Locate the cell with the specified text and output its [x, y] center coordinate. 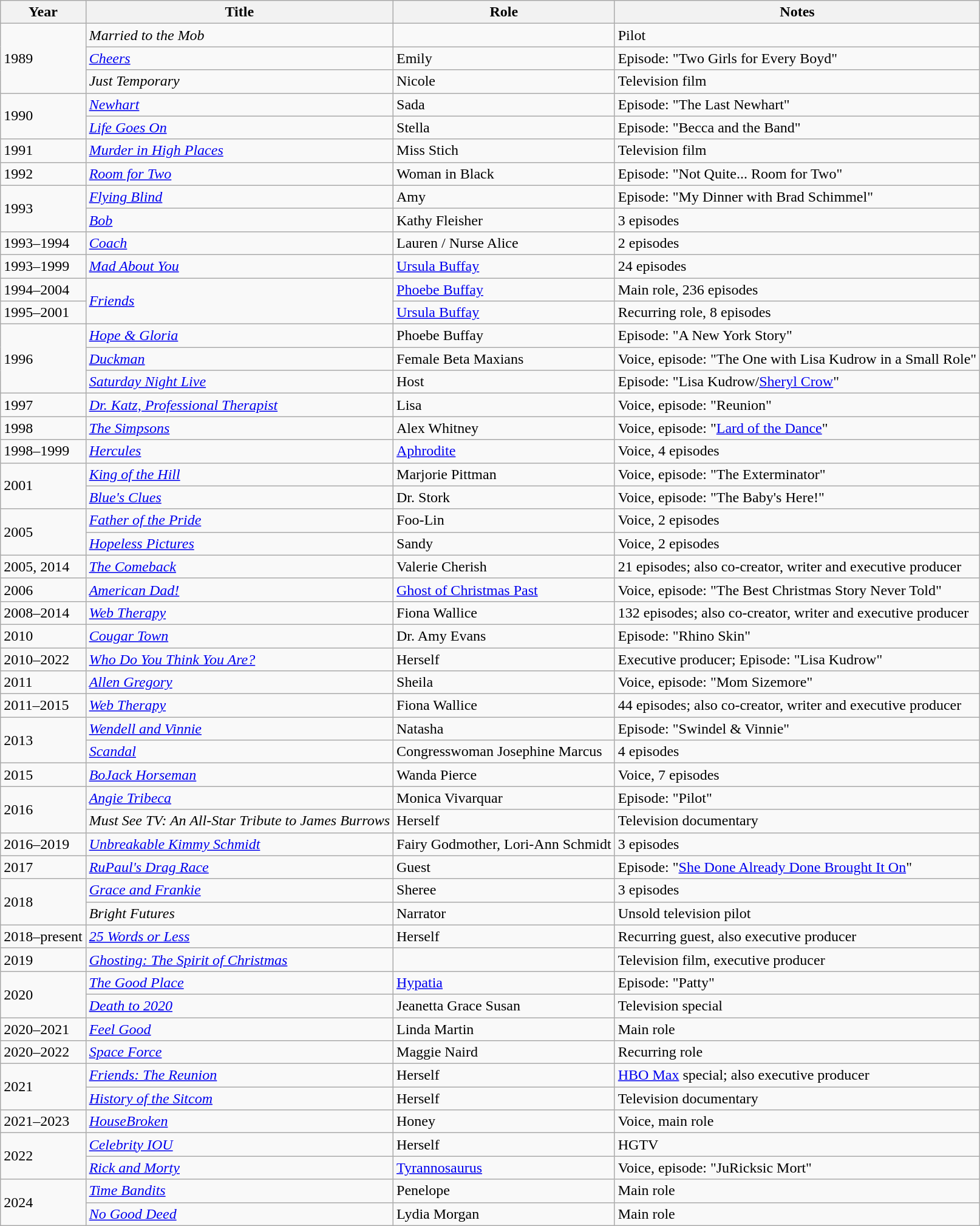
Marjorie Pittman [504, 474]
Episode: "Swindel & Vinnie" [797, 729]
1992 [43, 174]
2005 [43, 532]
1990 [43, 116]
1998–1999 [43, 451]
2021–2023 [43, 1122]
Female Beta Maxians [504, 359]
Must See TV: An All-Star Tribute to James Burrows [239, 821]
Voice, episode: "Lard of the Dance" [797, 428]
Episode: "Pilot" [797, 798]
Duckman [239, 359]
Narrator [504, 913]
Married to the Mob [239, 35]
Episode: "She Done Already Done Brought It On" [797, 867]
2005, 2014 [43, 567]
Television special [797, 1006]
Space Force [239, 1052]
Episode: "Rhino Skin" [797, 636]
Episode: "Patty" [797, 983]
2016 [43, 809]
Unsold television pilot [797, 913]
Notes [797, 12]
24 episodes [797, 266]
HGTV [797, 1145]
Ghosting: The Spirit of Christmas [239, 959]
2010–2022 [43, 659]
Valerie Cherish [504, 567]
Episode: "Becca and the Band" [797, 128]
1993–1999 [43, 266]
Penelope [504, 1191]
Feel Good [239, 1029]
Voice, episode: "The Baby's Here!" [797, 497]
Hypatia [504, 983]
Lauren / Nurse Alice [504, 243]
Dr. Stork [504, 497]
2021 [43, 1087]
1998 [43, 428]
Voice, episode: "JuRicksic Mort" [797, 1168]
Title [239, 12]
Cougar Town [239, 636]
Bright Futures [239, 913]
Saturday Night Live [239, 382]
2016–2019 [43, 844]
Blue's Clues [239, 497]
Alex Whitney [504, 428]
2013 [43, 740]
Cheers [239, 58]
Recurring role [797, 1052]
1997 [43, 405]
Amy [504, 197]
Episode: "The Last Newhart" [797, 104]
Death to 2020 [239, 1006]
Jeanetta Grace Susan [504, 1006]
2006 [43, 590]
2 episodes [797, 243]
Wendell and Vinnie [239, 729]
HouseBroken [239, 1122]
Room for Two [239, 174]
Stella [504, 128]
Role [504, 12]
1995–2001 [43, 313]
25 Words or Less [239, 936]
2020–2021 [43, 1029]
1993 [43, 208]
Recurring role, 8 episodes [797, 313]
Ghost of Christmas Past [504, 590]
Bob [239, 220]
Sheree [504, 890]
2024 [43, 1202]
Miss Stich [504, 151]
Executive producer; Episode: "Lisa Kudrow" [797, 659]
Sheila [504, 683]
Congresswoman Josephine Marcus [504, 752]
Friends: The Reunion [239, 1075]
2020–2022 [43, 1052]
2020 [43, 994]
Flying Blind [239, 197]
The Comeback [239, 567]
Scandal [239, 752]
Grace and Frankie [239, 890]
Nicole [504, 81]
Voice, episode: "The One with Lisa Kudrow in a Small Role" [797, 359]
Natasha [504, 729]
History of the Sitcom [239, 1098]
2018–present [43, 936]
RuPaul's Drag Race [239, 867]
Lisa [504, 405]
Just Temporary [239, 81]
Kathy Fleisher [504, 220]
2022 [43, 1156]
2010 [43, 636]
BoJack Horseman [239, 775]
Mad About You [239, 266]
Pilot [797, 35]
Wanda Pierce [504, 775]
Fairy Godmother, Lori-Ann Schmidt [504, 844]
Friends [239, 301]
Host [504, 382]
Voice, episode: "The Exterminator" [797, 474]
Father of the Pride [239, 520]
Linda Martin [504, 1029]
Voice, 4 episodes [797, 451]
Sandy [504, 543]
Rick and Morty [239, 1168]
Life Goes On [239, 128]
1994–2004 [43, 290]
Voice, episode: "Mom Sizemore" [797, 683]
Hercules [239, 451]
Allen Gregory [239, 683]
2001 [43, 486]
21 episodes; also co-creator, writer and executive producer [797, 567]
Voice, main role [797, 1122]
American Dad! [239, 590]
Maggie Naird [504, 1052]
Monica Vivarquar [504, 798]
Episode: "Lisa Kudrow/Sheryl Crow" [797, 382]
Sada [504, 104]
Dr. Katz, Professional Therapist [239, 405]
2011–2015 [43, 706]
Emily [504, 58]
1993–1994 [43, 243]
2011 [43, 683]
Episode: "A New York Story" [797, 336]
Lydia Morgan [504, 1214]
Guest [504, 867]
King of the Hill [239, 474]
Voice, 7 episodes [797, 775]
Voice, episode: "Reunion" [797, 405]
2017 [43, 867]
Woman in Black [504, 174]
Episode: "Two Girls for Every Boyd" [797, 58]
Television film, executive producer [797, 959]
Hope & Gloria [239, 336]
Murder in High Places [239, 151]
Time Bandits [239, 1191]
HBO Max special; also executive producer [797, 1075]
1996 [43, 359]
No Good Deed [239, 1214]
132 episodes; also co-creator, writer and executive producer [797, 613]
Dr. Amy Evans [504, 636]
4 episodes [797, 752]
Episode: "My Dinner with Brad Schimmel" [797, 197]
2018 [43, 902]
Aphrodite [504, 451]
Angie Tribeca [239, 798]
Year [43, 12]
44 episodes; also co-creator, writer and executive producer [797, 706]
Who Do You Think You Are? [239, 659]
Tyrannosaurus [504, 1168]
1991 [43, 151]
Unbreakable Kimmy Schmidt [239, 844]
Foo-Lin [504, 520]
Newhart [239, 104]
2019 [43, 959]
Main role, 236 episodes [797, 290]
2008–2014 [43, 613]
Hopeless Pictures [239, 543]
1989 [43, 58]
The Simpsons [239, 428]
Coach [239, 243]
Episode: "Not Quite... Room for Two" [797, 174]
2015 [43, 775]
Celebrity IOU [239, 1145]
The Good Place [239, 983]
Voice, episode: "The Best Christmas Story Never Told" [797, 590]
Honey [504, 1122]
Recurring guest, also executive producer [797, 936]
